Locate the cell with the specified text and output its [x, y] center coordinate. 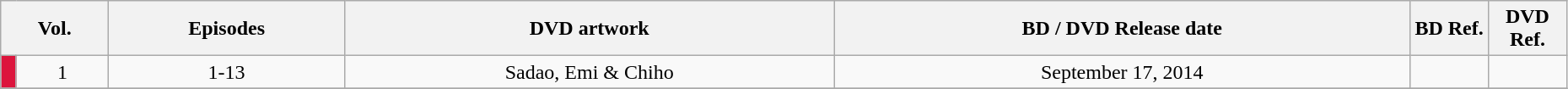
DVD Ref. [1528, 29]
1-13 [227, 72]
DVD artwork [590, 29]
Vol. [55, 29]
September 17, 2014 [1122, 72]
1 [62, 72]
Sadao, Emi & Chiho [590, 72]
BD Ref. [1449, 29]
BD / DVD Release date [1122, 29]
Episodes [227, 29]
